Return (X, Y) of the center of cell containing provided text 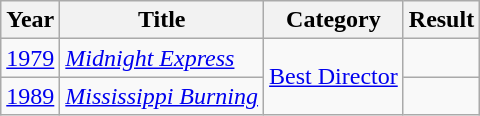
Mississippi Burning (162, 96)
Year (30, 20)
Category (334, 20)
Best Director (334, 77)
Title (162, 20)
Midnight Express (162, 58)
1979 (30, 58)
1989 (30, 96)
Result (441, 20)
